Extract the (X, Y) coordinate from the center of the cell holding the provided text.  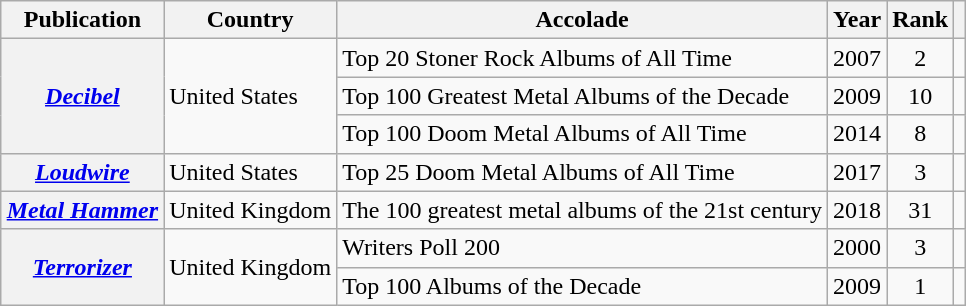
2007 (858, 58)
Accolade (582, 20)
2014 (858, 134)
1 (920, 286)
Top 25 Doom Metal Albums of All Time (582, 172)
Terrorizer (82, 267)
2000 (858, 248)
31 (920, 210)
Year (858, 20)
Top 100 Albums of the Decade (582, 286)
Writers Poll 200 (582, 248)
2017 (858, 172)
8 (920, 134)
Rank (920, 20)
10 (920, 96)
The 100 greatest metal albums of the 21st century (582, 210)
Country (250, 20)
Decibel (82, 96)
2 (920, 58)
Top 100 Greatest Metal Albums of the Decade (582, 96)
Loudwire (82, 172)
Top 100 Doom Metal Albums of All Time (582, 134)
Publication (82, 20)
2018 (858, 210)
Top 20 Stoner Rock Albums of All Time (582, 58)
Metal Hammer (82, 210)
